Output the [x, y] coordinate of the center of the cell containing the given text.  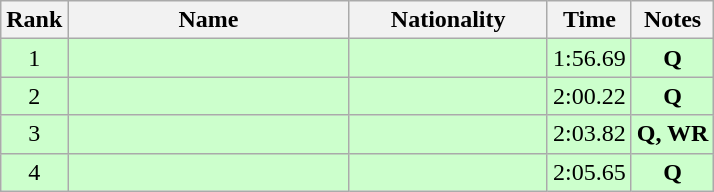
Notes [672, 20]
Name [208, 20]
Nationality [448, 20]
4 [34, 172]
Time [589, 20]
1 [34, 58]
Q, WR [672, 134]
Rank [34, 20]
3 [34, 134]
2:00.22 [589, 96]
2:05.65 [589, 172]
1:56.69 [589, 58]
2:03.82 [589, 134]
2 [34, 96]
